Detect which cell encompasses the target text, then output its [x, y] center coordinate. 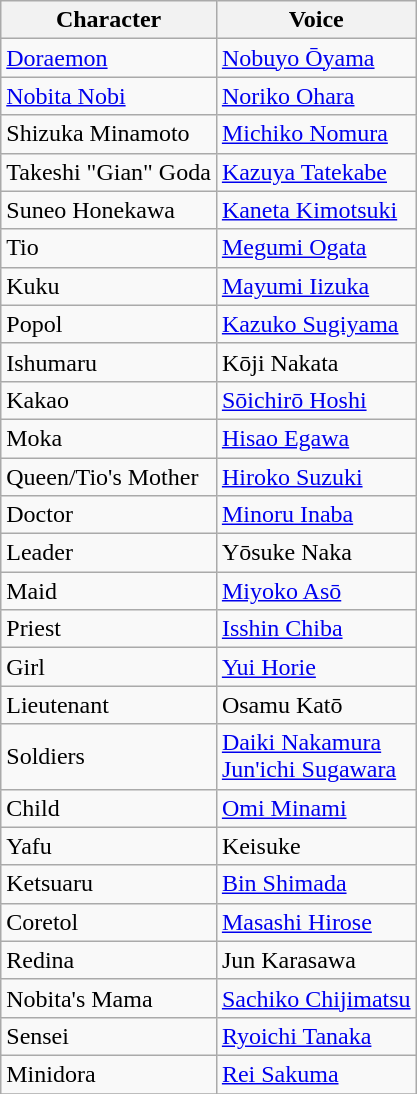
Nobita Nobi [109, 96]
Redina [109, 960]
Suneo Honekawa [109, 210]
Kaneta Kimotsuki [316, 210]
Yui Horie [316, 667]
Shizuka Minamoto [109, 134]
Ryoichi Tanaka [316, 1036]
Kazuko Sugiyama [316, 324]
Isshin Chiba [316, 629]
Mayumi Iizuka [316, 286]
Jun Karasawa [316, 960]
Sachiko Chijimatsu [316, 998]
Omi Minami [316, 808]
Ketsuaru [109, 884]
Hiroko Suzuki [316, 477]
Character [109, 20]
Nobuyo Ōyama [316, 58]
Voice [316, 20]
Priest [109, 629]
Kuku [109, 286]
Minoru Inaba [316, 515]
Coretol [109, 922]
Keisuke [316, 846]
Leader [109, 553]
Ishumaru [109, 362]
Daiki NakamuraJun'ichi Sugawara [316, 756]
Tio [109, 248]
Osamu Katō [316, 705]
Queen/Tio's Mother [109, 477]
Rei Sakuma [316, 1074]
Yōsuke Naka [316, 553]
Doraemon [109, 58]
Kakao [109, 400]
Child [109, 808]
Yafu [109, 846]
Megumi Ogata [316, 248]
Takeshi "Gian" Goda [109, 172]
Doctor [109, 515]
Sensei [109, 1036]
Kōji Nakata [316, 362]
Maid [109, 591]
Noriko Ohara [316, 96]
Lieutenant [109, 705]
Minidora [109, 1074]
Masashi Hirose [316, 922]
Miyoko Asō [316, 591]
Hisao Egawa [316, 438]
Bin Shimada [316, 884]
Girl [109, 667]
Kazuya Tatekabe [316, 172]
Moka [109, 438]
Sōichirō Hoshi [316, 400]
Popol [109, 324]
Soldiers [109, 756]
Nobita's Mama [109, 998]
Michiko Nomura [316, 134]
